Return [X, Y] of the center of cell containing provided text 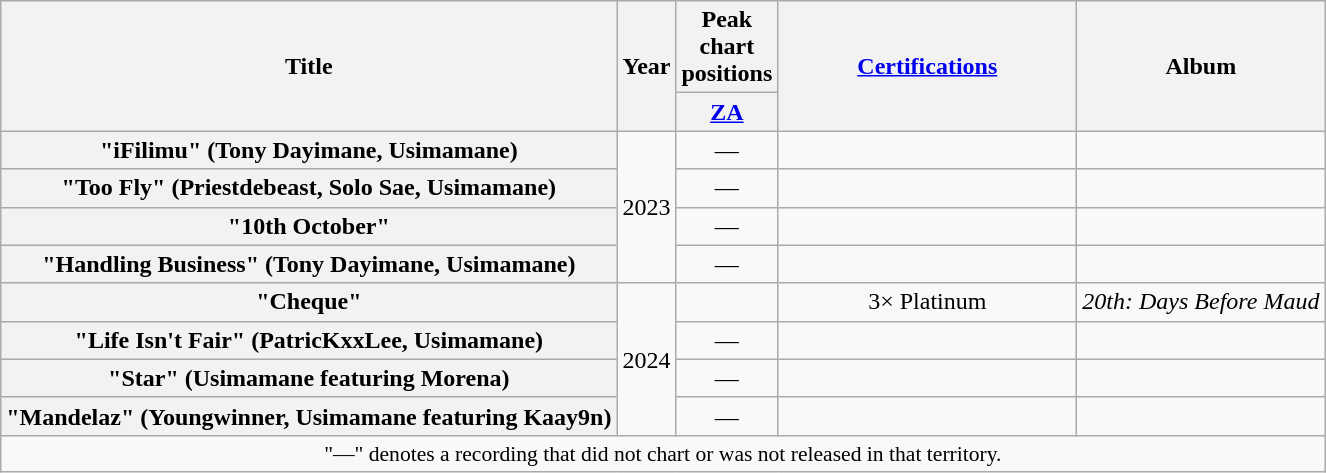
Peak chart positions [727, 47]
2024 [646, 359]
"Life Isn't Fair" (PatricKxxLee, Usimamane) [309, 340]
"Too Fly" (Priestdebeast, Solo Sae, Usimamane) [309, 188]
20th: Days Before Maud [1201, 302]
Year [646, 66]
"Cheque" [309, 302]
Album [1201, 66]
2023 [646, 207]
Certifications [928, 66]
"Star" (Usimamane featuring Morena) [309, 378]
"10th October" [309, 226]
"Mandelaz" (Youngwinner, Usimamane featuring Kaay9n) [309, 416]
"Handling Business" (Tony Dayimane, Usimamane) [309, 264]
3× Platinum [928, 302]
"—" denotes a recording that did not chart or was not released in that territory. [663, 453]
ZA [727, 112]
Title [309, 66]
"iFilimu" (Tony Dayimane, Usimamane) [309, 150]
